Provide the (x, y) coordinate of the cell's center where the given text is located.  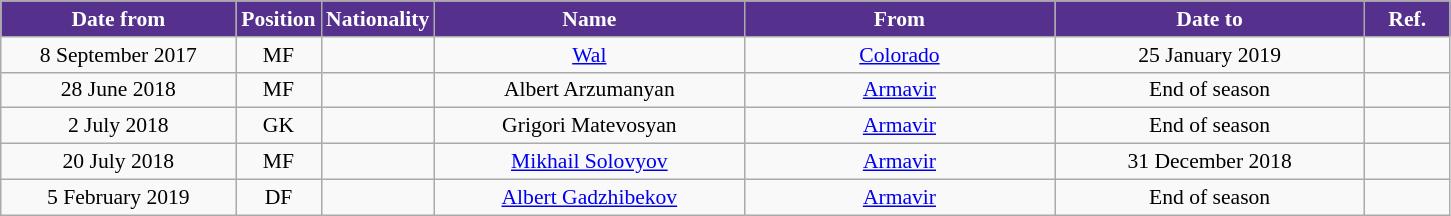
Date from (118, 19)
31 December 2018 (1210, 162)
Grigori Matevosyan (589, 126)
Colorado (899, 55)
Ref. (1408, 19)
GK (278, 126)
20 July 2018 (118, 162)
2 July 2018 (118, 126)
Name (589, 19)
Wal (589, 55)
25 January 2019 (1210, 55)
Date to (1210, 19)
Nationality (378, 19)
Mikhail Solovyov (589, 162)
8 September 2017 (118, 55)
From (899, 19)
Albert Gadzhibekov (589, 197)
DF (278, 197)
Albert Arzumanyan (589, 90)
28 June 2018 (118, 90)
Position (278, 19)
5 February 2019 (118, 197)
